Detect which cell encompasses the target text, then output its (X, Y) center coordinate. 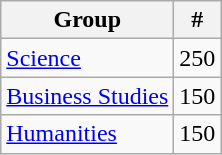
Group (88, 20)
Science (88, 58)
Business Studies (88, 96)
# (198, 20)
250 (198, 58)
Humanities (88, 134)
